Output the (X, Y) coordinate of the center of the cell containing the given text.  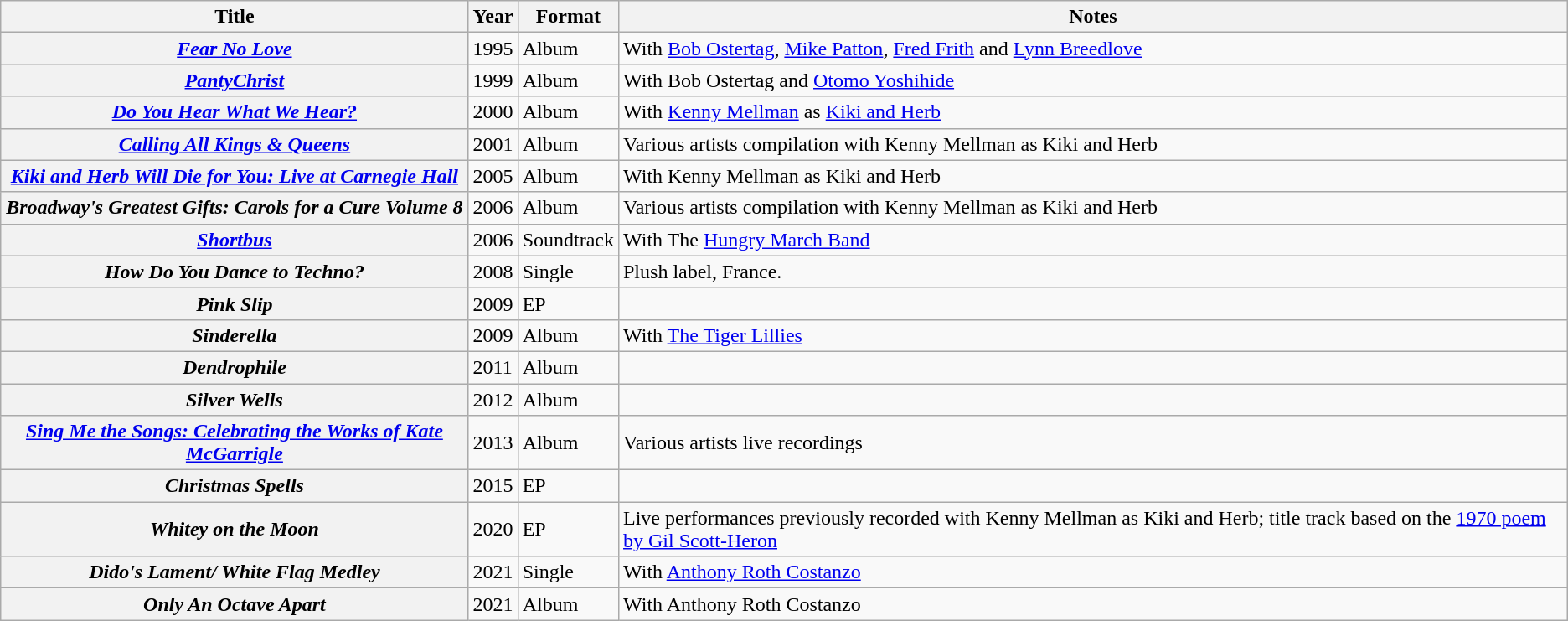
Only An Octave Apart (235, 604)
How Do You Dance to Techno? (235, 272)
2020 (493, 530)
2011 (493, 367)
Christmas Spells (235, 486)
Soundtrack (568, 240)
2005 (493, 176)
Year (493, 17)
Fear No Love (235, 49)
1995 (493, 49)
2008 (493, 272)
2012 (493, 400)
With Bob Ostertag and Otomo Yoshihide (1092, 80)
Broadway's Greatest Gifts: Carols for a Cure Volume 8 (235, 208)
Whitey on the Moon (235, 530)
PantyChrist (235, 80)
Live performances previously recorded with Kenny Mellman as Kiki and Herb; title track based on the 1970 poem by Gil Scott-Heron (1092, 530)
2013 (493, 442)
Do You Hear What We Hear? (235, 112)
Silver Wells (235, 400)
Sinderella (235, 335)
2015 (493, 486)
With The Tiger Lillies (1092, 335)
Shortbus (235, 240)
Calling All Kings & Queens (235, 144)
Various artists live recordings (1092, 442)
2001 (493, 144)
Title (235, 17)
With The Hungry March Band (1092, 240)
Pink Slip (235, 303)
2000 (493, 112)
With Bob Ostertag, Mike Patton, Fred Frith and Lynn Breedlove (1092, 49)
Format (568, 17)
1999 (493, 80)
Sing Me the Songs: Celebrating the Works of Kate McGarrigle (235, 442)
Kiki and Herb Will Die for You: Live at Carnegie Hall (235, 176)
Dendrophile (235, 367)
Dido's Lament/ White Flag Medley (235, 572)
Plush label, France. (1092, 272)
Notes (1092, 17)
